From the cell containing the given text, extract its center point as [x, y] coordinate. 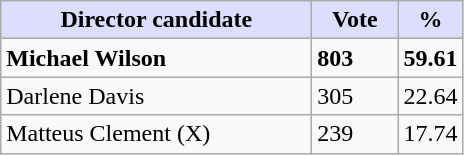
Darlene Davis [156, 96]
305 [355, 96]
Director candidate [156, 20]
59.61 [430, 58]
Vote [355, 20]
Matteus Clement (X) [156, 134]
239 [355, 134]
Michael Wilson [156, 58]
17.74 [430, 134]
22.64 [430, 96]
803 [355, 58]
% [430, 20]
